For the text-containing cell, return its midpoint in (x, y) coordinate format. 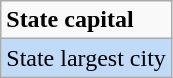
State capital (86, 20)
State largest city (86, 58)
